Scan for the cell matching the given text and deliver its [X, Y] coordinate at center. 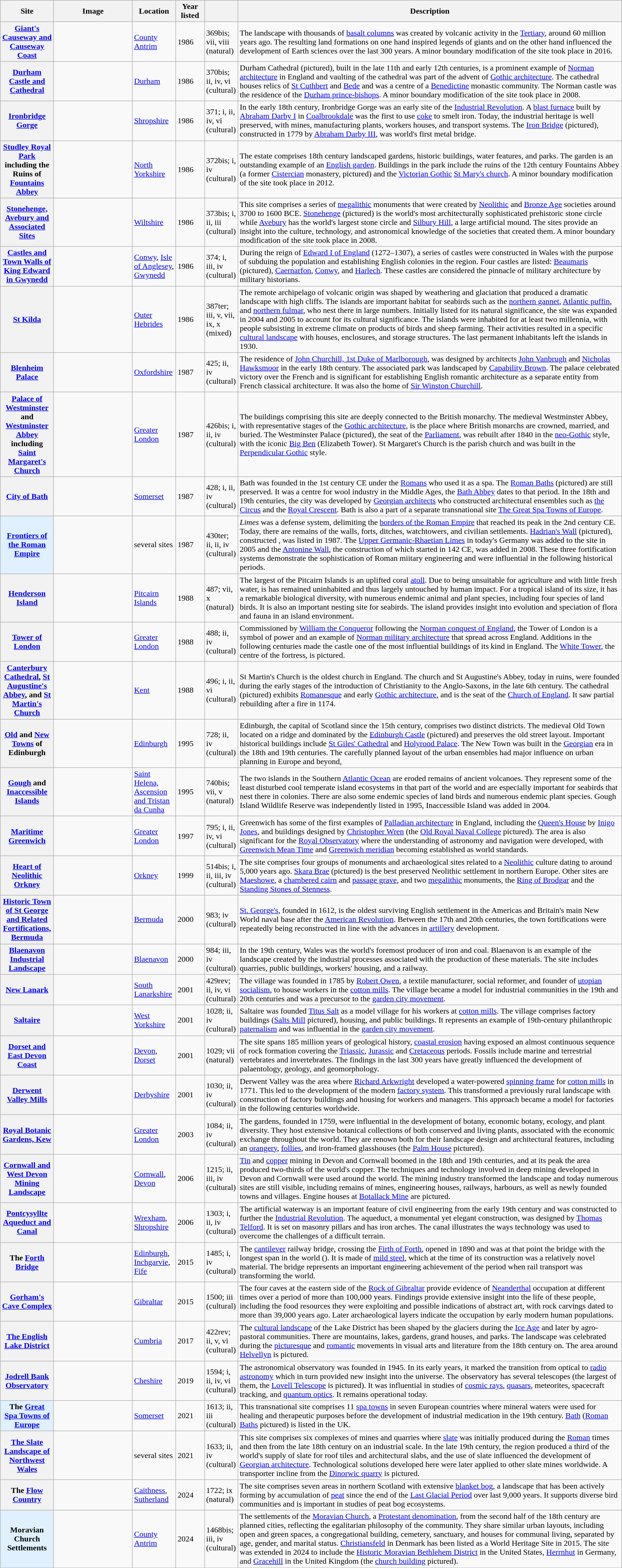
1999 [190, 876]
Durham [154, 81]
1997 [190, 836]
496; i, ii, vi (cultural) [221, 690]
488; ii, iv (cultural) [221, 642]
Wiltshire [154, 222]
740bis; vii, v (natural) [221, 792]
Palace of Westminster and Westminster Abbey including Saint Margaret's Church [27, 434]
Blaenavon Industrial Landscape [27, 959]
Historic Town of St George and Related Fortifications, Bermuda [27, 920]
Conwy, Isle of Anglesey, Gwynedd [154, 266]
Ironbridge Gorge [27, 121]
430ter; ii, ii, iv (cultural) [221, 545]
South Lanarkshire [154, 990]
Gorham's Cave Complex [27, 1302]
Studley Royal Park including the Ruins of Fountains Abbey [27, 169]
487; vii, x (natural) [221, 598]
Cornwall, Devon [154, 1178]
1722; ix (natural) [221, 1495]
429rev; ii, iv, vi (cultural) [221, 990]
2019 [190, 1381]
City of Bath [27, 496]
Bermuda [154, 920]
Location [154, 11]
Cornwall and West Devon Mining Landscape [27, 1178]
Kent [154, 690]
Pitcairn Islands [154, 598]
1594; i, ii, iv, vi (cultural) [221, 1381]
1030; ii, iv (cultural) [221, 1095]
Gough and Inaccessible Islands [27, 792]
Pontcysyllte Aqueduct and Canal [27, 1223]
Wrexham, Shropshire [154, 1223]
Oxfordshire [154, 372]
1633; ii, iv (cultural) [221, 1455]
Giant's Causeway and Causeway Coast [27, 42]
North Yorkshire [154, 169]
The English Lake District [27, 1341]
Heart of Neolithic Orkney [27, 876]
1029; vii (natural) [221, 1055]
West Yorkshire [154, 1020]
1028; ii, iv (cultural) [221, 1020]
Description [430, 11]
The Flow Country [27, 1495]
425; ii, iv (cultural) [221, 372]
Edinburgh [154, 743]
Henderson Island [27, 598]
Outer Hebrides [154, 319]
1485; i, iv (cultural) [221, 1262]
Dorset and East Devon Coast [27, 1055]
387ter; iii, v, vii, ix, x (mixed) [221, 319]
Royal Botanic Gardens, Kew [27, 1134]
Stonehenge, Avebury and Associated Sites [27, 222]
The Slate Landscape of Northwest Wales [27, 1455]
Edinburgh, Inchgarvie, Fife [154, 1262]
Caithness, Sutherland [154, 1495]
Devon, Dorset [154, 1055]
Canterbury Cathedral, St Augustine's Abbey, and St Martin's Church [27, 690]
983; iv (cultural) [221, 920]
795; i, ii, iv, vi (cultural) [221, 836]
Jodrell Bank Observatory [27, 1381]
426bis; i, ii, iv (cultural) [221, 434]
Moravian Church Settlements [27, 1539]
1084; ii, iv (cultural) [221, 1134]
New Lanark [27, 990]
Shropshire [154, 121]
Saltaire [27, 1020]
373bis; i, ii, iii (cultural) [221, 222]
2003 [190, 1134]
369bis; vii, viii (natural) [221, 42]
Cumbria [154, 1341]
370bis; ii, iv, vi (cultural) [221, 81]
1613; ii, iii (cultural) [221, 1416]
371; i, ii, iv, vi (cultural) [221, 121]
Tower of London [27, 642]
428; i, ii, iv (cultural) [221, 496]
Durham Castle and Cathedral [27, 81]
1500; iii (cultural) [221, 1302]
372bis; i, iv (cultural) [221, 169]
984; iii, iv (cultural) [221, 959]
Blaenavon [154, 959]
Derwent Valley Mills [27, 1095]
The Forth Bridge [27, 1262]
Gibraltar [154, 1302]
1468bis; iii, iv (cultural) [221, 1539]
Site [27, 11]
The Great Spa Towns of Europe [27, 1416]
728; ii, iv (cultural) [221, 743]
Image [93, 11]
Orkney [154, 876]
1303; i, ii, iv (cultural) [221, 1223]
374; i, iii, iv (cultural) [221, 266]
St Kilda [27, 319]
1215; ii, iii, iv (cultural) [221, 1178]
Cheshire [154, 1381]
Blenheim Palace [27, 372]
Saint Helena, Ascension and Tristan da Cunha [154, 792]
2017 [190, 1341]
Castles and Town Walls of King Edward in Gwynedd [27, 266]
Year listed [190, 11]
Maritime Greenwich [27, 836]
Old and New Towns of Edinburgh [27, 743]
514bis; i, ii, iii, iv (cultural) [221, 876]
Derbyshire [154, 1095]
Frontiers of the Roman Empire [27, 545]
422rev; ii, v, vi (cultural) [221, 1341]
